Find where the given text appears and provide that cell's center as (X, Y) coordinate. 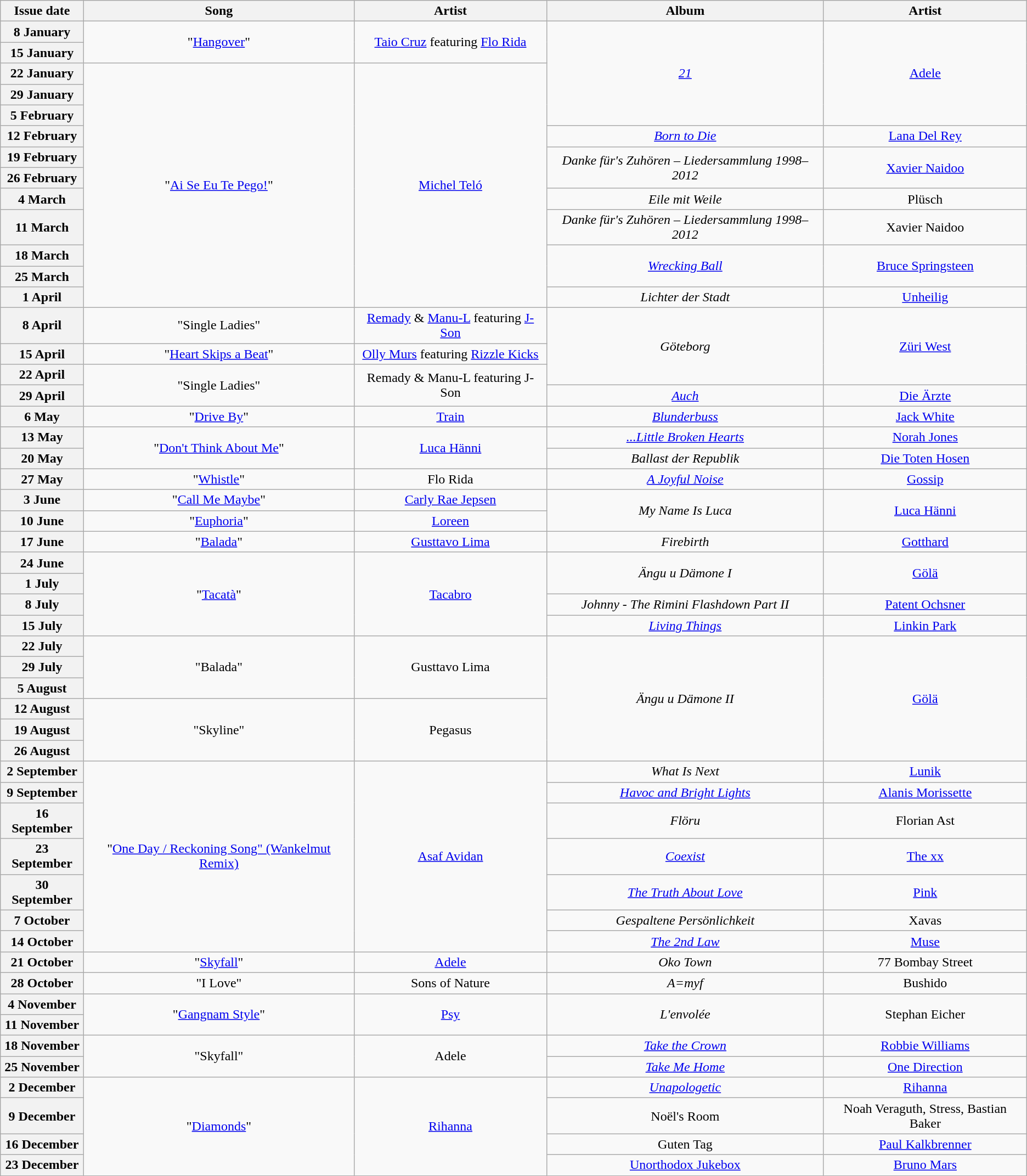
"One Day / Reckoning Song" (Wankelmut Remix) (219, 856)
1 July (42, 583)
3 June (42, 500)
Gotthard (925, 542)
Pegasus (451, 730)
Linkin Park (925, 625)
The 2nd Law (685, 941)
Stephan Eicher (925, 1014)
9 September (42, 792)
Unapologetic (685, 1088)
8 July (42, 604)
1 April (42, 297)
7 October (42, 920)
Plüsch (925, 199)
12 August (42, 709)
Die Ärzte (925, 396)
Florian Ast (925, 821)
Bruce Springsteen (925, 266)
Firebirth (685, 542)
4 November (42, 1004)
Taio Cruz featuring Flo Rida (451, 42)
Take the Crown (685, 1046)
Living Things (685, 625)
Bushido (925, 983)
29 April (42, 396)
21 October (42, 962)
27 May (42, 479)
"Euphoria" (219, 521)
Gossip (925, 479)
24 June (42, 562)
18 November (42, 1046)
13 May (42, 437)
Havoc and Bright Lights (685, 792)
22 July (42, 646)
Noël's Room (685, 1116)
"Gangnam Style" (219, 1014)
Ballast der Republik (685, 458)
21 (685, 74)
15 January (42, 53)
Muse (925, 941)
Eile mit Weile (685, 199)
Johnny - The Rimini Flashdown Part II (685, 604)
Xavas (925, 920)
23 December (42, 1165)
Song (219, 11)
20 May (42, 458)
4 March (42, 199)
22 January (42, 74)
11 November (42, 1025)
"Diamonds" (219, 1126)
Asaf Avidan (451, 856)
"Whistle" (219, 479)
19 August (42, 730)
Tacabro (451, 594)
14 October (42, 941)
29 January (42, 94)
26 February (42, 178)
My Name Is Luca (685, 510)
Olly Murs featuring Rizzle Kicks (451, 354)
Loreen (451, 521)
Bruno Mars (925, 1165)
The xx (925, 856)
...Little Broken Hearts (685, 437)
Züri West (925, 347)
Wrecking Ball (685, 266)
30 September (42, 892)
Gespaltene Persönlichkeit (685, 920)
Coexist (685, 856)
The Truth About Love (685, 892)
22 April (42, 375)
Alanis Morissette (925, 792)
Train (451, 417)
Oko Town (685, 962)
Flo Rida (451, 479)
Göteborg (685, 347)
8 January (42, 32)
"Drive By" (219, 417)
18 March (42, 255)
A Joyful Noise (685, 479)
Blunderbuss (685, 417)
Jack White (925, 417)
"Skyline" (219, 730)
Album (685, 11)
Unheilig (925, 297)
L'envolée (685, 1014)
"Don't Think About Me" (219, 448)
11 March (42, 227)
Carly Rae Jepsen (451, 500)
Norah Jones (925, 437)
One Direction (925, 1067)
2 September (42, 772)
Take Me Home (685, 1067)
15 July (42, 625)
Die Toten Hosen (925, 458)
What Is Next (685, 772)
29 July (42, 667)
Michel Teló (451, 185)
10 June (42, 521)
"Heart Skips a Beat" (219, 354)
"Call Me Maybe" (219, 500)
77 Bombay Street (925, 962)
Guten Tag (685, 1144)
"Hangover" (219, 42)
Sons of Nature (451, 983)
Born to Die (685, 136)
Pink (925, 892)
Lunik (925, 772)
5 August (42, 688)
Issue date (42, 11)
25 March (42, 276)
"I Love" (219, 983)
"Ai Se Eu Te Pego!" (219, 185)
Psy (451, 1014)
26 August (42, 751)
8 April (42, 326)
Lichter der Stadt (685, 297)
Flöru (685, 821)
17 June (42, 542)
A=myf (685, 983)
19 February (42, 157)
6 May (42, 417)
16 December (42, 1144)
28 October (42, 983)
2 December (42, 1088)
Auch (685, 396)
15 April (42, 354)
5 February (42, 115)
9 December (42, 1116)
Robbie Williams (925, 1046)
16 September (42, 821)
Patent Ochsner (925, 604)
Noah Veraguth, Stress, Bastian Baker (925, 1116)
"Tacatà" (219, 594)
12 February (42, 136)
Unorthodox Jukebox (685, 1165)
Ängu u Dämone I (685, 573)
Paul Kalkbrenner (925, 1144)
Ängu u Dämone II (685, 699)
23 September (42, 856)
25 November (42, 1067)
Lana Del Rey (925, 136)
